Find where the given text appears and provide that cell's center as (x, y) coordinate. 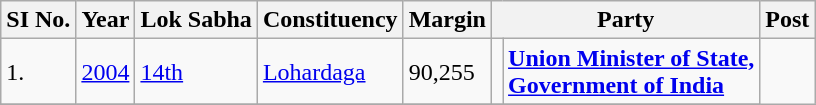
Year (106, 20)
2004 (106, 72)
SI No. (38, 20)
Constituency (330, 20)
1. (38, 72)
Lok Sabha (196, 20)
Lohardaga (330, 72)
Margin (447, 20)
Post (788, 20)
Party (625, 20)
Union Minister of State,Government of India (632, 72)
14th (196, 72)
90,255 (447, 72)
